Search for the cell housing the specified text and yield its (X, Y) center coordinate. 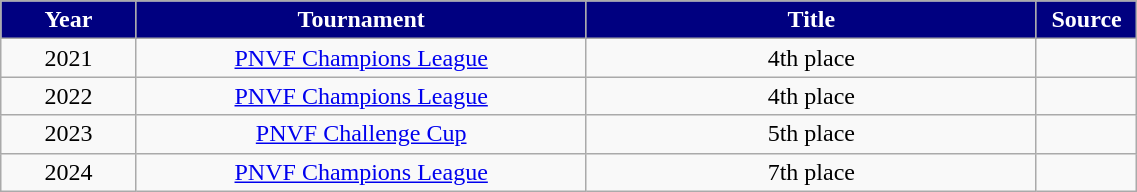
Title (811, 20)
PNVF Challenge Cup (361, 134)
2024 (68, 172)
Tournament (361, 20)
2022 (68, 96)
7th place (811, 172)
2021 (68, 58)
Year (68, 20)
2023 (68, 134)
Source (1086, 20)
5th place (811, 134)
